Search for the cell housing the specified text and yield its (x, y) center coordinate. 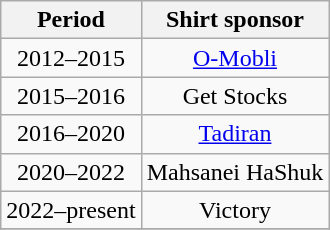
2015–2016 (71, 96)
2022–present (71, 210)
Get Stocks (235, 96)
O-Mobli (235, 58)
Tadiran (235, 134)
2012–2015 (71, 58)
Mahsanei HaShuk (235, 172)
Victory (235, 210)
2020–2022 (71, 172)
Shirt sponsor (235, 20)
2016–2020 (71, 134)
Period (71, 20)
